Output the (x, y) coordinate of the center of the cell containing the given text.  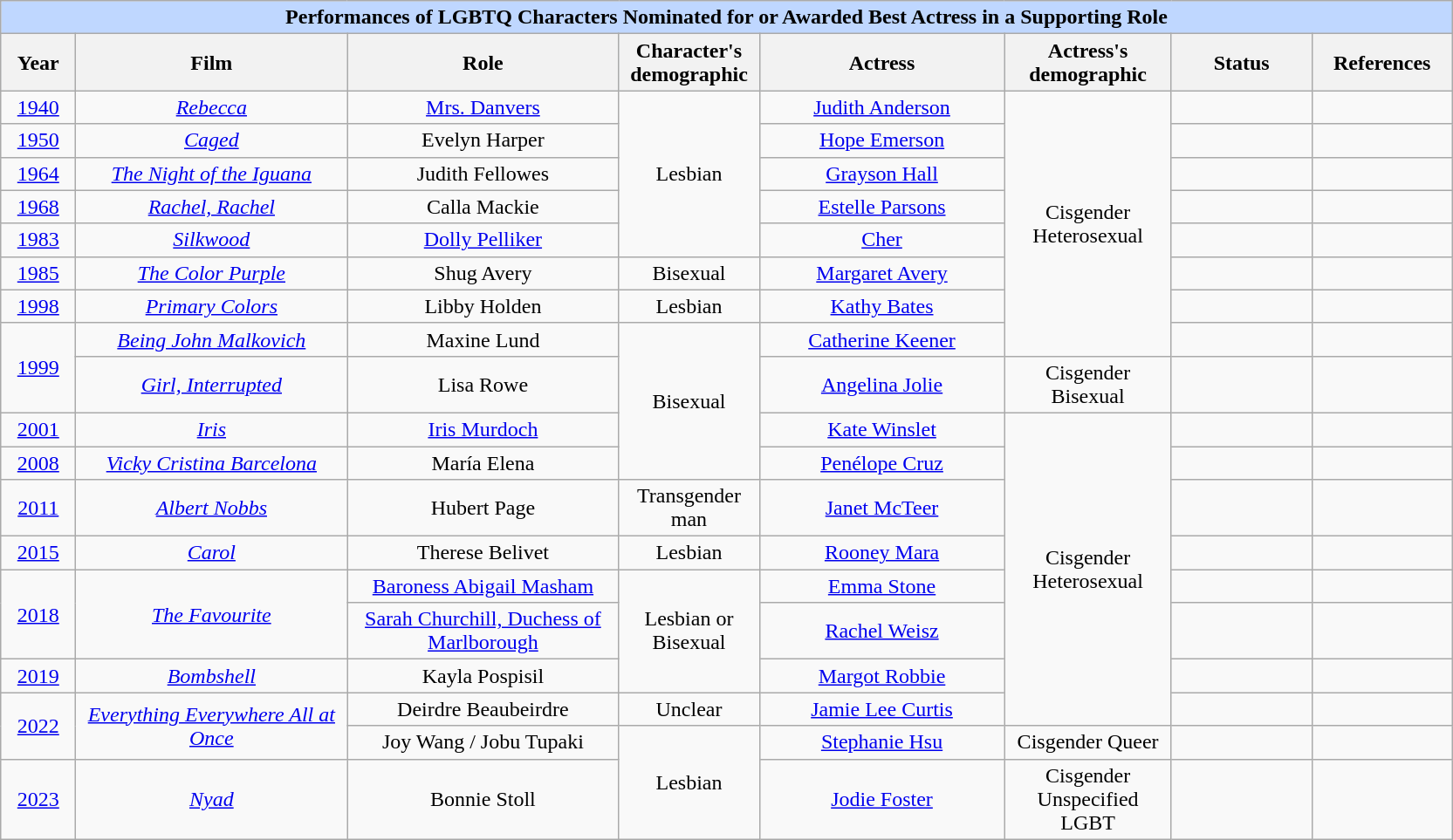
Actress (881, 63)
Maxine Lund (483, 339)
Nyad (211, 799)
Estelle Parsons (881, 207)
Iris Murdoch (483, 429)
Mrs. Danvers (483, 107)
Margot Robbie (881, 676)
Lisa Rowe (483, 384)
Dolly Pelliker (483, 240)
Therese Belivet (483, 553)
Kayla Pospisil (483, 676)
Rachel, Rachel (211, 207)
2022 (38, 726)
Sarah Churchill, Duchess of Marlborough (483, 632)
The Color Purple (211, 273)
Bonnie Stoll (483, 799)
Libby Holden (483, 306)
Unclear (689, 709)
1999 (38, 368)
Rooney Mara (881, 553)
Joy Wang / Jobu Tupaki (483, 742)
2011 (38, 508)
Kate Winslet (881, 429)
Cher (881, 240)
Bombshell (211, 676)
Lesbian or Bisexual (689, 632)
1940 (38, 107)
Grayson Hall (881, 174)
Deirdre Beaubeirdre (483, 709)
CisgenderUnspecified LGBT (1087, 799)
2015 (38, 553)
Shug Avery (483, 273)
1983 (38, 240)
Film (211, 63)
Janet McTeer (881, 508)
1950 (38, 140)
Vicky Cristina Barcelona (211, 463)
The Night of the Iguana (211, 174)
2019 (38, 676)
The Favourite (211, 614)
Rachel Weisz (881, 632)
References (1382, 63)
Status (1241, 63)
1985 (38, 273)
Being John Malkovich (211, 339)
Hope Emerson (881, 140)
Silkwood (211, 240)
Emma Stone (881, 586)
Role (483, 63)
2018 (38, 614)
Cisgender Queer (1087, 742)
Catherine Keener (881, 339)
Performances of LGBTQ Characters Nominated for or Awarded Best Actress in a Supporting Role (727, 17)
Transgender man (689, 508)
Girl, Interrupted (211, 384)
Evelyn Harper (483, 140)
Rebecca (211, 107)
Jodie Foster (881, 799)
Iris (211, 429)
Caged (211, 140)
Albert Nobbs (211, 508)
Judith Anderson (881, 107)
Primary Colors (211, 306)
2023 (38, 799)
Stephanie Hsu (881, 742)
Baroness Abigail Masham (483, 586)
María Elena (483, 463)
Character's demographic (689, 63)
Actress's demographic (1087, 63)
Angelina Jolie (881, 384)
Jamie Lee Curtis (881, 709)
Carol (211, 553)
Kathy Bates (881, 306)
1968 (38, 207)
2001 (38, 429)
1964 (38, 174)
1998 (38, 306)
Cisgender Bisexual (1087, 384)
Hubert Page (483, 508)
Penélope Cruz (881, 463)
2008 (38, 463)
Judith Fellowes (483, 174)
Calla Mackie (483, 207)
Margaret Avery (881, 273)
Year (38, 63)
Everything Everywhere All at Once (211, 726)
